Provide the [X, Y] coordinate of the cell's center where the given text is located.  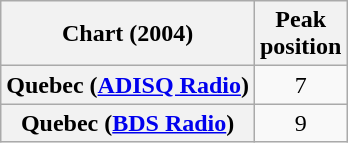
9 [300, 123]
7 [300, 85]
Quebec (BDS Radio) [128, 123]
Peakposition [300, 34]
Quebec (ADISQ Radio) [128, 85]
Chart (2004) [128, 34]
